Determine the [X, Y] coordinate at the center of the cell enclosing the given text.  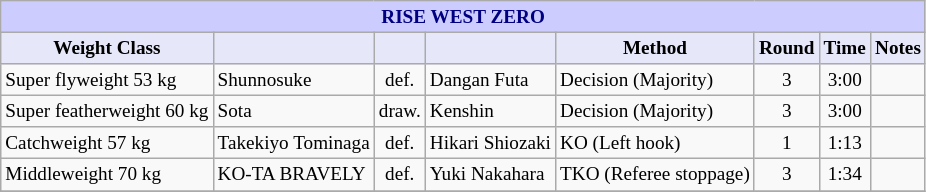
Time [844, 48]
KO-TA BRAVELY [294, 175]
Hikari Shiozaki [490, 143]
1:13 [844, 143]
Shunnosuke [294, 80]
Round [786, 48]
Super flyweight 53 kg [107, 80]
Dangan Futa [490, 80]
Kenshin [490, 111]
Method [654, 48]
Super featherweight 60 kg [107, 111]
Yuki Nakahara [490, 175]
draw. [400, 111]
TKO (Referee stoppage) [654, 175]
Notes [898, 48]
Catchweight 57 kg [107, 143]
Sota [294, 111]
1:34 [844, 175]
KO (Left hook) [654, 143]
Takekiyo Tominaga [294, 143]
Middleweight 70 kg [107, 175]
RISE WEST ZERO [464, 17]
Weight Class [107, 48]
1 [786, 143]
